Return the [x, y] coordinate for the center point of the cell that contains the specified text.  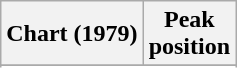
Peakposition [189, 34]
Chart (1979) [72, 34]
